Pinpoint the cell where the given text exists, returning its (x, y) midpoint coordinate. 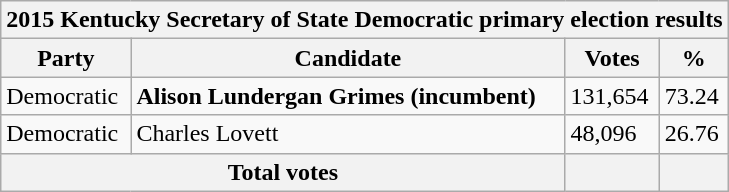
% (694, 58)
73.24 (694, 96)
Votes (612, 58)
Charles Lovett (348, 134)
Alison Lundergan Grimes (incumbent) (348, 96)
Total votes (283, 172)
48,096 (612, 134)
26.76 (694, 134)
131,654 (612, 96)
Party (66, 58)
2015 Kentucky Secretary of State Democratic primary election results (364, 20)
Candidate (348, 58)
